Return (x, y) of the center of cell containing provided text 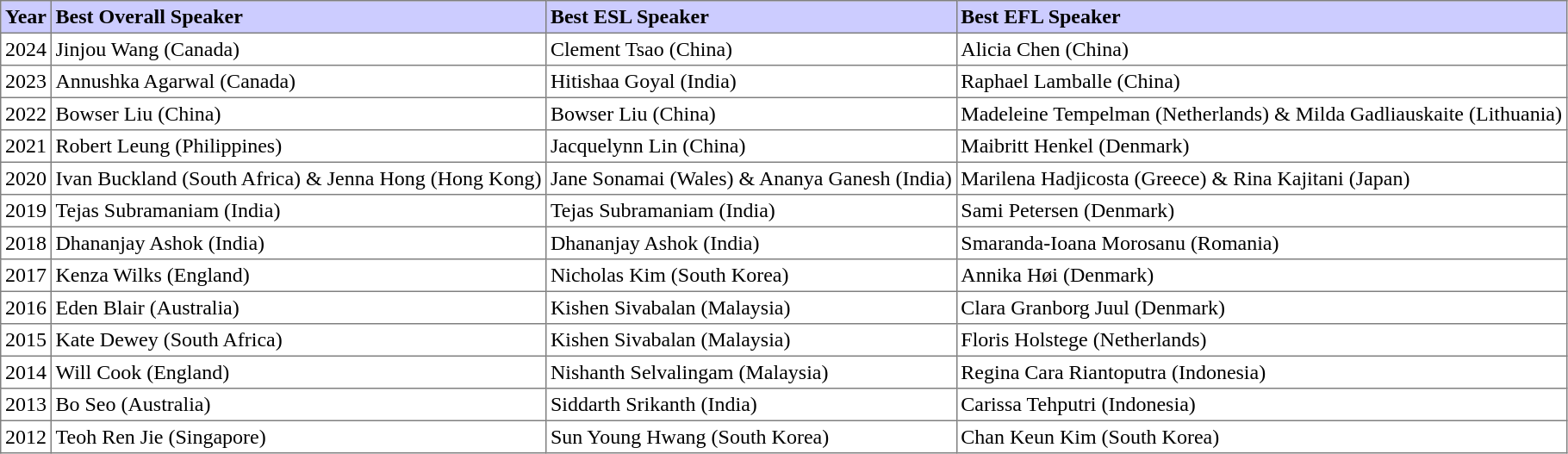
Best Overall Speaker (298, 17)
Nicholas Kim (South Korea) (751, 276)
2019 (26, 211)
Madeleine Tempelman (Netherlands) & Milda Gadliauskaite (Lithuania) (1261, 114)
Chan Keun Kim (South Korea) (1261, 437)
2012 (26, 437)
Smaranda-Ioana Morosanu (Romania) (1261, 243)
Bo Seo (Australia) (298, 405)
2023 (26, 82)
Will Cook (England) (298, 372)
2021 (26, 146)
Marilena Hadjicosta (Greece) & Rina Kajitani (Japan) (1261, 178)
2024 (26, 49)
Floris Holstege (Netherlands) (1261, 340)
Alicia Chen (China) (1261, 49)
2014 (26, 372)
Annushka Agarwal (Canada) (298, 82)
Kenza Wilks (England) (298, 276)
Raphael Lamballe (China) (1261, 82)
2013 (26, 405)
Hitishaa Goyal (India) (751, 82)
Sami Petersen (Denmark) (1261, 211)
Year (26, 17)
Best EFL Speaker (1261, 17)
Teoh Ren Jie (Singapore) (298, 437)
Regina Cara Riantoputra (Indonesia) (1261, 372)
Siddarth Srikanth (India) (751, 405)
2015 (26, 340)
2018 (26, 243)
Jane Sonamai (Wales) & Ananya Ganesh (India) (751, 178)
2017 (26, 276)
2016 (26, 308)
2020 (26, 178)
Carissa Tehputri (Indonesia) (1261, 405)
Jacquelynn Lin (China) (751, 146)
Jinjou Wang (Canada) (298, 49)
Sun Young Hwang (South Korea) (751, 437)
Clara Granborg Juul (Denmark) (1261, 308)
Eden Blair (Australia) (298, 308)
Maibritt Henkel (Denmark) (1261, 146)
Clement Tsao (China) (751, 49)
Annika Høi (Denmark) (1261, 276)
Kate Dewey (South Africa) (298, 340)
2022 (26, 114)
Nishanth Selvalingam (Malaysia) (751, 372)
Ivan Buckland (South Africa) & Jenna Hong (Hong Kong) (298, 178)
Best ESL Speaker (751, 17)
Robert Leung (Philippines) (298, 146)
